Return the (x, y) coordinate for the center point of the cell that contains the specified text.  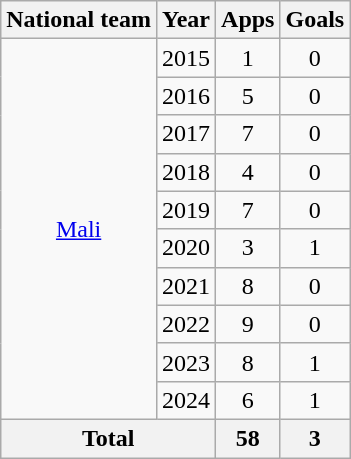
2023 (186, 362)
2019 (186, 210)
Goals (315, 20)
2015 (186, 58)
4 (248, 172)
Total (108, 438)
6 (248, 400)
Mali (79, 230)
2017 (186, 134)
2022 (186, 324)
2016 (186, 96)
National team (79, 20)
2024 (186, 400)
58 (248, 438)
2018 (186, 172)
5 (248, 96)
Apps (248, 20)
2021 (186, 286)
Year (186, 20)
9 (248, 324)
2020 (186, 248)
